For the text-containing cell, return its midpoint in [x, y] coordinate format. 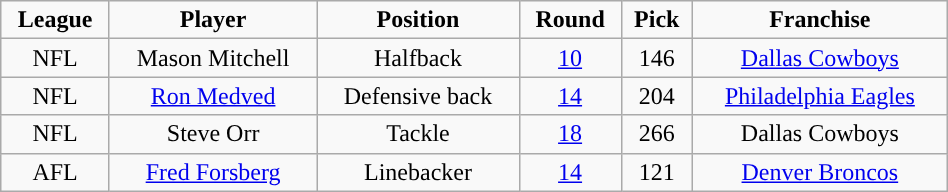
AFL [56, 172]
Round [570, 20]
Position [418, 20]
Defensive back [418, 96]
Tackle [418, 134]
Steve Orr [212, 134]
Pick [656, 20]
18 [570, 134]
10 [570, 58]
204 [656, 96]
Mason Mitchell [212, 58]
Ron Medved [212, 96]
266 [656, 134]
Denver Broncos [820, 172]
Franchise [820, 20]
League [56, 20]
Philadelphia Eagles [820, 96]
Fred Forsberg [212, 172]
Halfback [418, 58]
Player [212, 20]
121 [656, 172]
Linebacker [418, 172]
146 [656, 58]
